Output the (X, Y) coordinate of the center of the cell containing the given text.  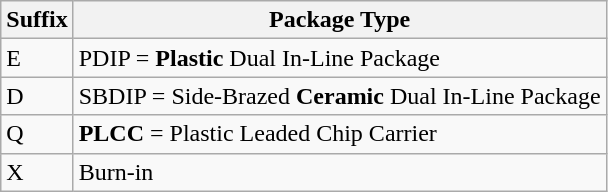
SBDIP = Side-Brazed Ceramic Dual In-Line Package (340, 96)
E (37, 58)
X (37, 172)
Suffix (37, 20)
Q (37, 134)
PLCC = Plastic Leaded Chip Carrier (340, 134)
Package Type (340, 20)
Burn-in (340, 172)
D (37, 96)
PDIP = Plastic Dual In-Line Package (340, 58)
